Return the (x, y) coordinate for the center point of the cell that contains the specified text.  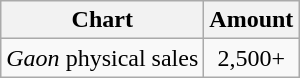
Amount (252, 20)
2,500+ (252, 58)
Gaon physical sales (102, 58)
Chart (102, 20)
